Identify which cell holds the provided text, then report its (X, Y) central coordinate. 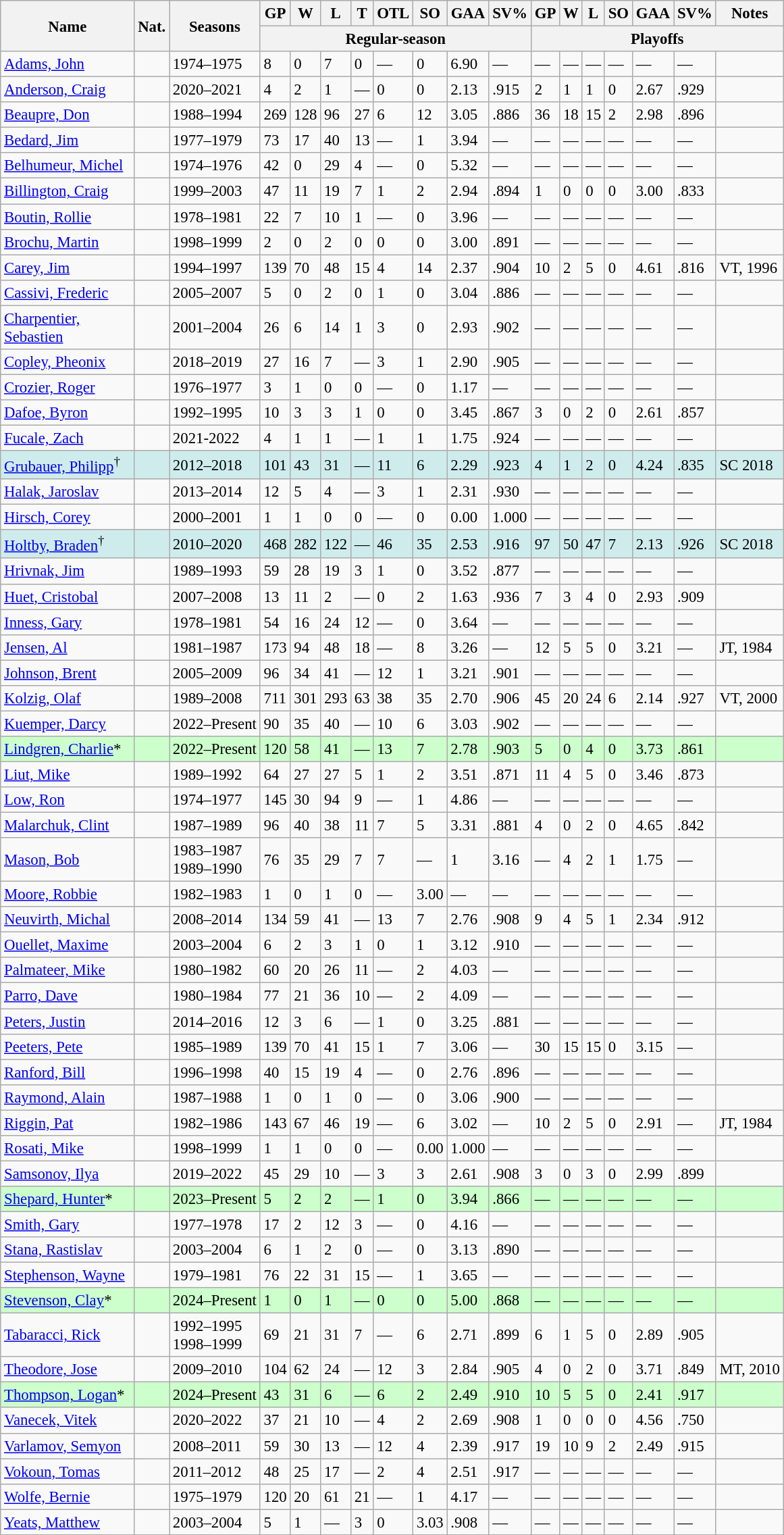
.891 (511, 242)
.912 (696, 920)
.835 (696, 465)
1982–1983 (215, 895)
3.05 (468, 115)
1977–1979 (215, 141)
5.32 (468, 166)
2.78 (468, 749)
.894 (511, 191)
Stana, Rastislav (68, 1250)
2014–2016 (215, 1022)
.927 (696, 699)
Regular-season (396, 39)
2019–2022 (215, 1174)
.923 (511, 465)
3.45 (468, 413)
VT, 2000 (750, 699)
2021-2022 (215, 438)
2.14 (652, 699)
77 (276, 996)
Thompson, Logan* (68, 1395)
Kolzig, Olaf (68, 699)
3.04 (468, 293)
2012–2018 (215, 465)
3.51 (468, 774)
Raymond, Alain (68, 1097)
1983–19871989–1990 (215, 859)
1.17 (468, 387)
.867 (511, 413)
134 (276, 920)
.906 (511, 699)
4.61 (652, 268)
2.90 (468, 362)
2.29 (468, 465)
6.90 (468, 64)
62 (305, 1369)
60 (276, 971)
2023–Present (215, 1199)
2.99 (652, 1174)
711 (276, 699)
104 (276, 1369)
63 (362, 699)
54 (276, 622)
Hirsch, Corey (68, 518)
1980–1984 (215, 996)
293 (336, 699)
2010–2020 (215, 544)
T (362, 14)
.877 (511, 572)
.833 (696, 191)
2.41 (652, 1395)
468 (276, 544)
Bedard, Jim (68, 141)
Boutin, Rollie (68, 217)
Carey, Jim (68, 268)
67 (305, 1123)
61 (336, 1496)
Cassivi, Frederic (68, 293)
1974–1976 (215, 166)
2005–2009 (215, 673)
2.84 (468, 1369)
Nat. (152, 26)
Grubauer, Philipp† (68, 465)
Kuemper, Darcy (68, 724)
OTL (393, 14)
34 (305, 673)
.901 (511, 673)
1989–1993 (215, 572)
Brochu, Martin (68, 242)
Ranford, Bill (68, 1072)
Fucale, Zach (68, 438)
122 (336, 544)
3.13 (468, 1250)
Palmateer, Mike (68, 971)
143 (276, 1123)
4.03 (468, 971)
Name (68, 26)
2.69 (468, 1421)
145 (276, 800)
2008–2014 (215, 920)
Beaupre, Don (68, 115)
.849 (696, 1369)
.904 (511, 268)
Notes (750, 14)
Peeters, Pete (68, 1047)
Malarchuk, Clint (68, 826)
69 (276, 1335)
Halak, Jaroslav (68, 492)
2.39 (468, 1446)
1987–1989 (215, 826)
Wolfe, Bernie (68, 1496)
Moore, Robbie (68, 895)
2.31 (468, 492)
Stephenson, Wayne (68, 1276)
3.15 (652, 1047)
3.31 (468, 826)
2.71 (468, 1335)
Vanecek, Vitek (68, 1421)
Holtby, Braden† (68, 544)
Theodore, Jose (68, 1369)
Jensen, Al (68, 647)
Playoffs (657, 39)
2.94 (468, 191)
.926 (696, 544)
Shepard, Hunter* (68, 1199)
.866 (511, 1199)
1975–1979 (215, 1496)
173 (276, 647)
Liut, Mike (68, 774)
269 (276, 115)
Peters, Justin (68, 1022)
.900 (511, 1097)
73 (276, 141)
VT, 1996 (750, 268)
28 (305, 572)
Low, Ron (68, 800)
.930 (511, 492)
2009–2010 (215, 1369)
Lindgren, Charlie* (68, 749)
.916 (511, 544)
2.37 (468, 268)
Vokoun, Tomas (68, 1471)
MT, 2010 (750, 1369)
Neuvirth, Michal (68, 920)
2001–2004 (215, 327)
.873 (696, 774)
.890 (511, 1250)
2.53 (468, 544)
2011–2012 (215, 1471)
2.51 (468, 1471)
Huet, Cristobal (68, 597)
Varlamov, Semyon (68, 1446)
1976–1977 (215, 387)
1981–1987 (215, 647)
Dafoe, Byron (68, 413)
37 (276, 1421)
97 (545, 544)
64 (276, 774)
4.24 (652, 465)
3.65 (468, 1276)
4.56 (652, 1421)
3.73 (652, 749)
3.52 (468, 572)
2000–2001 (215, 518)
42 (276, 166)
1987–1988 (215, 1097)
25 (305, 1471)
.903 (511, 749)
.871 (511, 774)
50 (571, 544)
.929 (696, 90)
3.25 (468, 1022)
3.02 (468, 1123)
Billington, Craig (68, 191)
Inness, Gary (68, 622)
Riggin, Pat (68, 1123)
1985–1989 (215, 1047)
.868 (511, 1301)
1992–1995 (215, 413)
101 (276, 465)
Hrivnak, Jim (68, 572)
2.91 (652, 1123)
Johnson, Brent (68, 673)
.842 (696, 826)
1989–1992 (215, 774)
2008–2011 (215, 1446)
Smith, Gary (68, 1224)
3.26 (468, 647)
1977–1978 (215, 1224)
Mason, Bob (68, 859)
Stevenson, Clay* (68, 1301)
1982–1986 (215, 1123)
3.46 (652, 774)
3.16 (511, 859)
Rosati, Mike (68, 1149)
4.17 (468, 1496)
1974–1977 (215, 800)
Anderson, Craig (68, 90)
Belhumeur, Michel (68, 166)
2.34 (652, 920)
1.63 (468, 597)
Crozier, Roger (68, 387)
.909 (696, 597)
4.16 (468, 1224)
1989–2008 (215, 699)
Charpentier, Sebastien (68, 327)
.750 (696, 1421)
1996–1998 (215, 1072)
Samsonov, Ilya (68, 1174)
2.89 (652, 1335)
1974–1975 (215, 64)
1979–1981 (215, 1276)
3.96 (468, 217)
2013–2014 (215, 492)
4.65 (652, 826)
.936 (511, 597)
58 (305, 749)
1980–1982 (215, 971)
2020–2022 (215, 1421)
Yeats, Matthew (68, 1522)
Tabaracci, Rick (68, 1335)
Ouellet, Maxime (68, 945)
2018–2019 (215, 362)
3.12 (468, 945)
4.86 (468, 800)
1992–19951998–1999 (215, 1335)
2.67 (652, 90)
.816 (696, 268)
2.98 (652, 115)
Parro, Dave (68, 996)
2005–2007 (215, 293)
2.70 (468, 699)
5.00 (468, 1301)
90 (276, 724)
Adams, John (68, 64)
.924 (511, 438)
1988–1994 (215, 115)
3.64 (468, 622)
282 (305, 544)
Copley, Pheonix (68, 362)
1999–2003 (215, 191)
2020–2021 (215, 90)
3.71 (652, 1369)
2007–2008 (215, 597)
128 (305, 115)
Seasons (215, 26)
.861 (696, 749)
4.09 (468, 996)
.857 (696, 413)
1994–1997 (215, 268)
301 (305, 699)
